Identify which cell holds the provided text, then report its (X, Y) central coordinate. 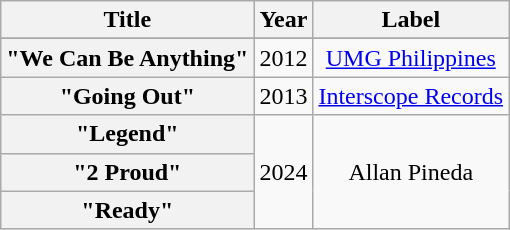
Allan Pineda (411, 172)
"Going Out" (128, 96)
Interscope Records (411, 96)
2024 (284, 172)
Label (411, 20)
Title (128, 20)
"We Can Be Anything" (128, 58)
"2 Proud" (128, 172)
2012 (284, 58)
"Legend" (128, 134)
"Ready" (128, 210)
2013 (284, 96)
UMG Philippines (411, 58)
Year (284, 20)
